Pinpoint the cell where the given text exists, returning its (X, Y) midpoint coordinate. 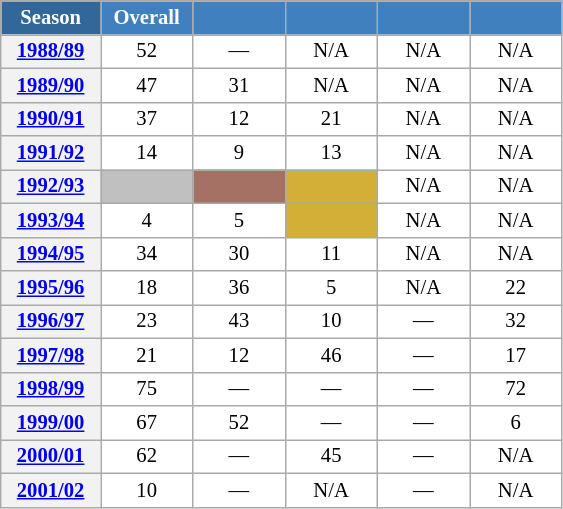
75 (146, 389)
36 (239, 287)
2001/02 (51, 490)
1990/91 (51, 119)
30 (239, 254)
1989/90 (51, 85)
1999/00 (51, 423)
46 (331, 355)
67 (146, 423)
Season (51, 17)
1988/89 (51, 51)
47 (146, 85)
34 (146, 254)
13 (331, 153)
18 (146, 287)
45 (331, 456)
37 (146, 119)
1993/94 (51, 220)
9 (239, 153)
1998/99 (51, 389)
23 (146, 321)
22 (516, 287)
72 (516, 389)
2000/01 (51, 456)
14 (146, 153)
62 (146, 456)
4 (146, 220)
1995/96 (51, 287)
17 (516, 355)
11 (331, 254)
1991/92 (51, 153)
31 (239, 85)
6 (516, 423)
Overall (146, 17)
32 (516, 321)
43 (239, 321)
1994/95 (51, 254)
1992/93 (51, 186)
1997/98 (51, 355)
1996/97 (51, 321)
